Locate the cell with the specified text and output its (X, Y) center coordinate. 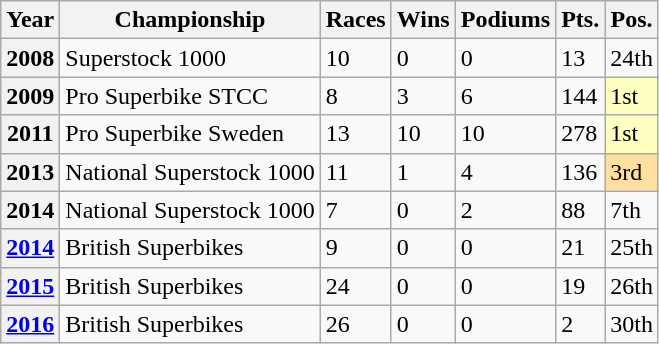
26 (356, 324)
6 (505, 96)
8 (356, 96)
21 (580, 248)
25th (632, 248)
Superstock 1000 (190, 58)
Year (30, 20)
2015 (30, 286)
2009 (30, 96)
88 (580, 210)
24 (356, 286)
Races (356, 20)
1 (423, 172)
19 (580, 286)
7th (632, 210)
Pro Superbike Sweden (190, 134)
2008 (30, 58)
Pos. (632, 20)
3 (423, 96)
9 (356, 248)
24th (632, 58)
2011 (30, 134)
2016 (30, 324)
26th (632, 286)
30th (632, 324)
2013 (30, 172)
Pro Superbike STCC (190, 96)
Pts. (580, 20)
136 (580, 172)
4 (505, 172)
7 (356, 210)
278 (580, 134)
3rd (632, 172)
144 (580, 96)
Wins (423, 20)
11 (356, 172)
Podiums (505, 20)
Championship (190, 20)
